Return (X, Y) of the center of cell containing provided text 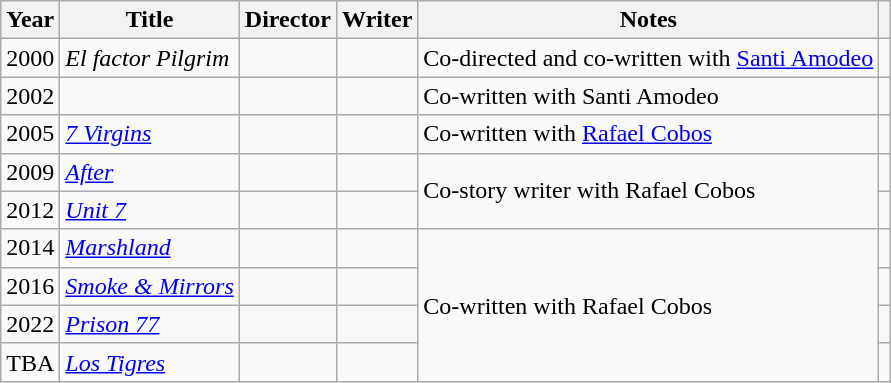
Notes (648, 20)
Writer (378, 20)
2009 (30, 172)
TBA (30, 362)
Title (150, 20)
El factor Pilgrim (150, 58)
2022 (30, 324)
Marshland (150, 248)
Unit 7 (150, 210)
2014 (30, 248)
Co-written with Santi Amodeo (648, 96)
2000 (30, 58)
Co-story writer with Rafael Cobos (648, 191)
2016 (30, 286)
Co-directed and co-written with Santi Amodeo (648, 58)
7 Virgins (150, 134)
2012 (30, 210)
Los Tigres (150, 362)
Prison 77 (150, 324)
Year (30, 20)
After (150, 172)
2005 (30, 134)
Smoke & Mirrors (150, 286)
Director (288, 20)
2002 (30, 96)
